Capture the cell that displays the provided text and extract its [x, y] central coordinate. 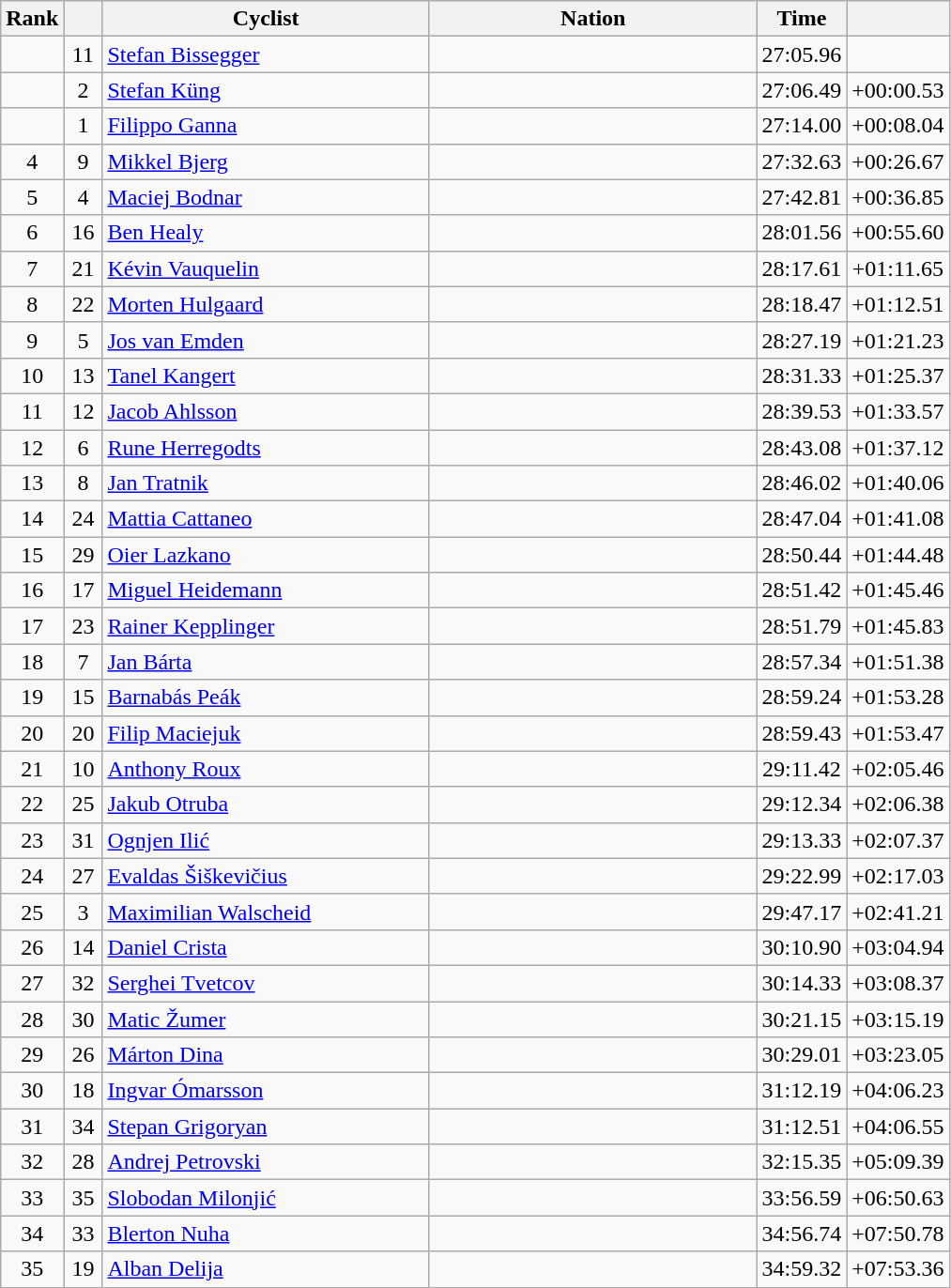
+02:06.38 [897, 805]
Rune Herregodts [267, 448]
28:46.02 [802, 483]
Mikkel Bjerg [267, 161]
Stefan Bissegger [267, 54]
29:22.99 [802, 876]
28:57.34 [802, 662]
Ben Healy [267, 233]
+01:53.47 [897, 733]
Oier Lazkano [267, 555]
+07:53.36 [897, 1269]
28:01.56 [802, 233]
1 [83, 126]
+03:08.37 [897, 983]
28:18.47 [802, 304]
+00:00.53 [897, 90]
Slobodan Milonjić [267, 1198]
34:56.74 [802, 1234]
Evaldas Šiškevičius [267, 876]
34:59.32 [802, 1269]
Stepan Grigoryan [267, 1127]
+04:06.55 [897, 1127]
Matic Žumer [267, 1019]
Morten Hulgaard [267, 304]
30:10.90 [802, 947]
+01:51.38 [897, 662]
Alban Delija [267, 1269]
Filippo Ganna [267, 126]
32:15.35 [802, 1162]
27:05.96 [802, 54]
Rank [32, 19]
Anthony Roux [267, 769]
+04:06.23 [897, 1091]
28:51.79 [802, 626]
+01:45.83 [897, 626]
Serghei Tvetcov [267, 983]
27:14.00 [802, 126]
28:31.33 [802, 376]
Mattia Cattaneo [267, 519]
+02:07.37 [897, 840]
+00:55.60 [897, 233]
Jan Bárta [267, 662]
29:47.17 [802, 912]
27:42.81 [802, 197]
28:43.08 [802, 448]
Tanel Kangert [267, 376]
30:29.01 [802, 1055]
+01:25.37 [897, 376]
33:56.59 [802, 1198]
+02:41.21 [897, 912]
3 [83, 912]
28:27.19 [802, 340]
31:12.51 [802, 1127]
29:12.34 [802, 805]
+01:44.48 [897, 555]
+01:45.46 [897, 590]
Barnabás Peák [267, 698]
28:59.43 [802, 733]
+01:11.65 [897, 268]
28:59.24 [802, 698]
+01:37.12 [897, 448]
+01:40.06 [897, 483]
+00:36.85 [897, 197]
Cyclist [267, 19]
Maciej Bodnar [267, 197]
Blerton Nuha [267, 1234]
27:32.63 [802, 161]
28:47.04 [802, 519]
+00:08.04 [897, 126]
28:39.53 [802, 411]
28:17.61 [802, 268]
31:12.19 [802, 1091]
Ognjen Ilić [267, 840]
28:51.42 [802, 590]
28:50.44 [802, 555]
+01:33.57 [897, 411]
Nation [593, 19]
+01:53.28 [897, 698]
29:11.42 [802, 769]
Stefan Küng [267, 90]
+07:50.78 [897, 1234]
Jan Tratnik [267, 483]
+03:23.05 [897, 1055]
Andrej Petrovski [267, 1162]
Time [802, 19]
+00:26.67 [897, 161]
Rainer Kepplinger [267, 626]
+02:17.03 [897, 876]
30:14.33 [802, 983]
Jakub Otruba [267, 805]
29:13.33 [802, 840]
+06:50.63 [897, 1198]
Márton Dina [267, 1055]
Maximilian Walscheid [267, 912]
+05:09.39 [897, 1162]
Kévin Vauquelin [267, 268]
Daniel Crista [267, 947]
Ingvar Ómarsson [267, 1091]
+03:04.94 [897, 947]
Jos van Emden [267, 340]
+01:41.08 [897, 519]
+01:21.23 [897, 340]
Filip Maciejuk [267, 733]
2 [83, 90]
Jacob Ahlsson [267, 411]
Miguel Heidemann [267, 590]
+03:15.19 [897, 1019]
+02:05.46 [897, 769]
30:21.15 [802, 1019]
27:06.49 [802, 90]
+01:12.51 [897, 304]
